Search for the cell housing the specified text and yield its (x, y) center coordinate. 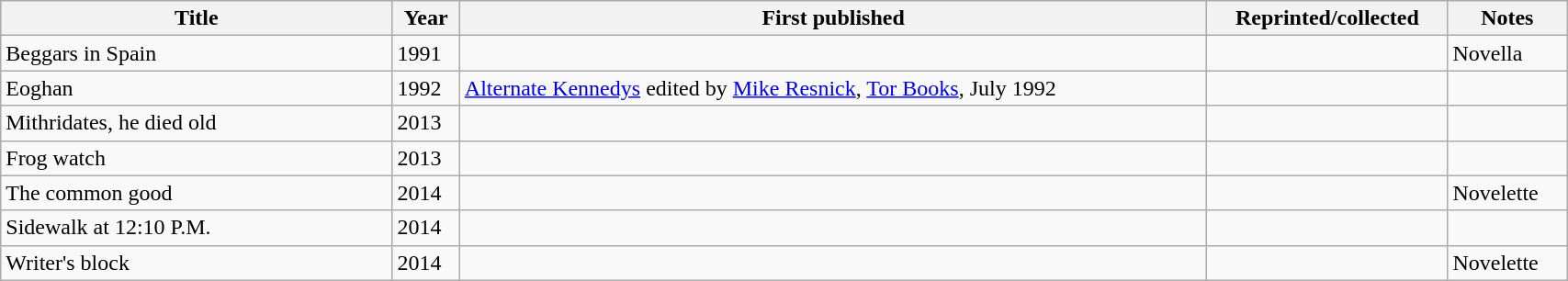
Frog watch (197, 158)
Year (426, 18)
Mithridates, he died old (197, 123)
Eoghan (197, 88)
Alternate Kennedys edited by Mike Resnick, Tor Books, July 1992 (833, 88)
Notes (1507, 18)
Title (197, 18)
First published (833, 18)
The common good (197, 193)
1992 (426, 88)
Beggars in Spain (197, 53)
Novella (1507, 53)
Writer's block (197, 263)
1991 (426, 53)
Reprinted/collected (1327, 18)
Sidewalk at 12:10 P.M. (197, 228)
